Return [X, Y] of the center of cell containing provided text 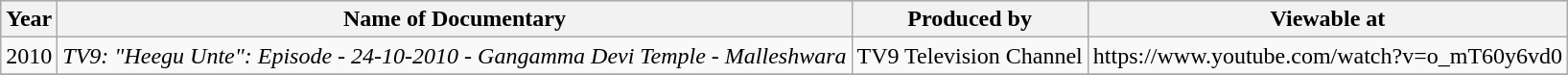
Viewable at [1327, 19]
Name of Documentary [455, 19]
TV9: "Heegu Unte": Episode - 24-10-2010 - Gangamma Devi Temple - Malleshwara [455, 56]
https://www.youtube.com/watch?v=o_mT60y6vd0 [1327, 56]
Produced by [970, 19]
TV9 Television Channel [970, 56]
2010 [29, 56]
Year [29, 19]
